Find where the given text appears and provide that cell's center as [x, y] coordinate. 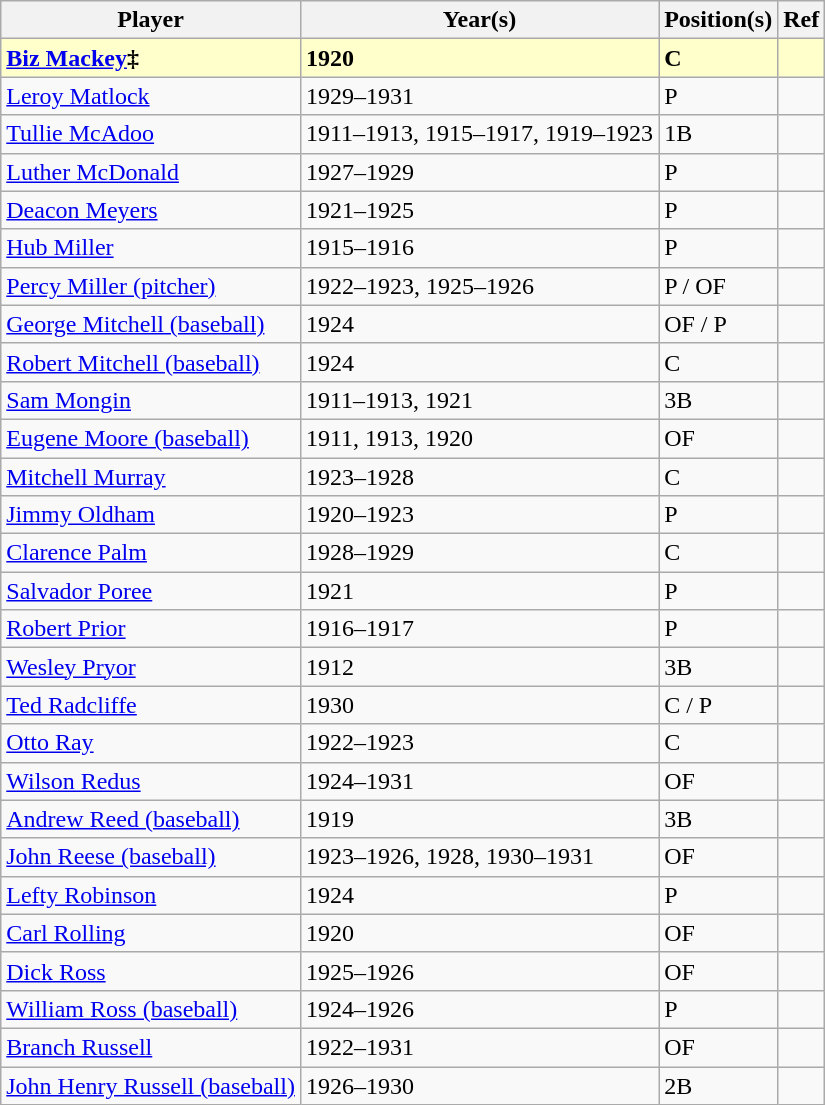
Year(s) [479, 20]
1916–1917 [479, 629]
1925–1926 [479, 971]
William Ross (baseball) [151, 1009]
Ted Radcliffe [151, 705]
1924–1931 [479, 781]
1922–1923 [479, 743]
Branch Russell [151, 1047]
Sam Mongin [151, 400]
Deacon Meyers [151, 210]
Clarence Palm [151, 553]
2B [718, 1085]
Tullie McAdoo [151, 134]
1921–1925 [479, 210]
P / OF [718, 286]
1911, 1913, 1920 [479, 438]
OF / P [718, 324]
Hub Miller [151, 248]
Mitchell Murray [151, 477]
Leroy Matlock [151, 96]
Eugene Moore (baseball) [151, 438]
1919 [479, 819]
Wesley Pryor [151, 667]
1911–1913, 1921 [479, 400]
Carl Rolling [151, 933]
1B [718, 134]
Jimmy Oldham [151, 515]
1922–1923, 1925–1926 [479, 286]
Ref [802, 20]
1929–1931 [479, 96]
Otto Ray [151, 743]
1924–1926 [479, 1009]
Salvador Poree [151, 591]
Position(s) [718, 20]
Dick Ross [151, 971]
Luther McDonald [151, 172]
1926–1930 [479, 1085]
Wilson Redus [151, 781]
Player [151, 20]
George Mitchell (baseball) [151, 324]
1927–1929 [479, 172]
Robert Mitchell (baseball) [151, 362]
Biz Mackey‡ [151, 58]
1930 [479, 705]
1915–1916 [479, 248]
1921 [479, 591]
Robert Prior [151, 629]
1911–1913, 1915–1917, 1919–1923 [479, 134]
1928–1929 [479, 553]
John Henry Russell (baseball) [151, 1085]
1923–1928 [479, 477]
1923–1926, 1928, 1930–1931 [479, 857]
Andrew Reed (baseball) [151, 819]
1922–1931 [479, 1047]
1920–1923 [479, 515]
C / P [718, 705]
Lefty Robinson [151, 895]
Percy Miller (pitcher) [151, 286]
John Reese (baseball) [151, 857]
1912 [479, 667]
